Detect which cell encompasses the target text, then output its [x, y] center coordinate. 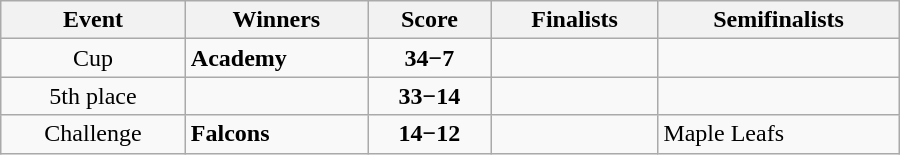
Maple Leafs [778, 134]
Semifinalists [778, 20]
Winners [276, 20]
Cup [94, 58]
Falcons [276, 134]
34−7 [430, 58]
14−12 [430, 134]
Finalists [574, 20]
33−14 [430, 96]
Challenge [94, 134]
Event [94, 20]
Score [430, 20]
5th place [94, 96]
Academy [276, 58]
